Scan for the cell matching the given text and deliver its [x, y] coordinate at center. 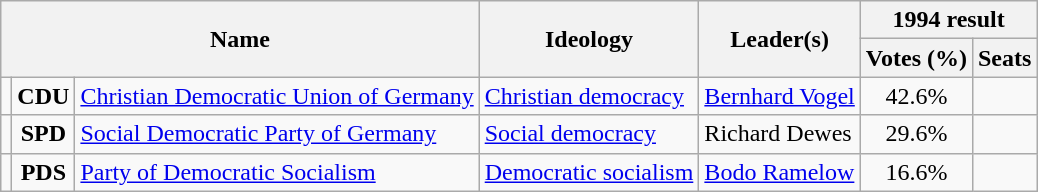
Democratic socialism [589, 172]
Seats [1004, 58]
1994 result [948, 20]
Richard Dewes [780, 134]
16.6% [916, 172]
Social Democratic Party of Germany [277, 134]
Ideology [589, 39]
Votes (%) [916, 58]
29.6% [916, 134]
Party of Democratic Socialism [277, 172]
Bernhard Vogel [780, 96]
42.6% [916, 96]
CDU [44, 96]
PDS [44, 172]
Social democracy [589, 134]
Christian Democratic Union of Germany [277, 96]
Name [240, 39]
Bodo Ramelow [780, 172]
Christian democracy [589, 96]
Leader(s) [780, 39]
SPD [44, 134]
